Locate the cell with the specified text and output its (X, Y) center coordinate. 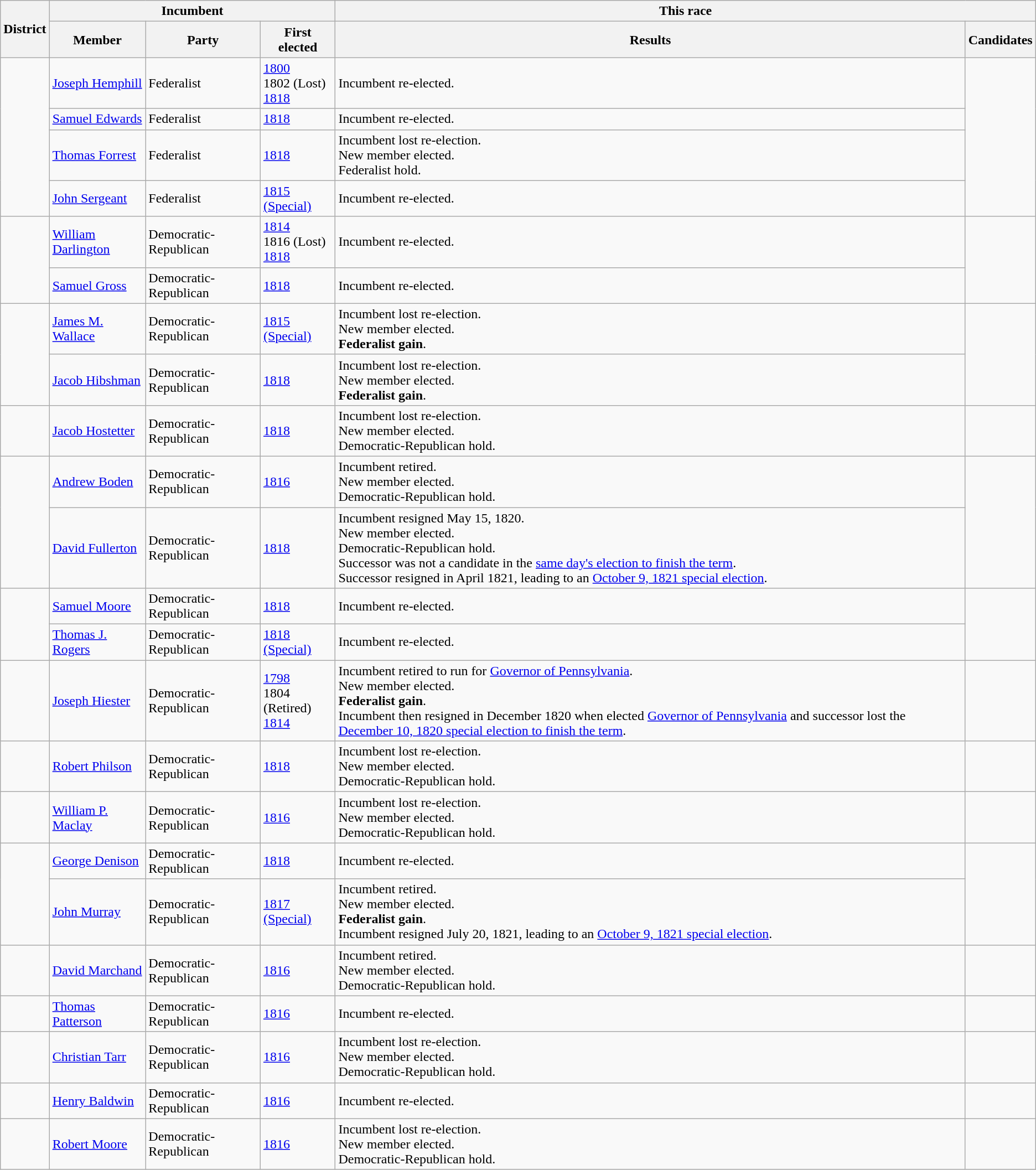
17981804 (Retired)1814 (298, 701)
Henry Baldwin (97, 1100)
1818 (Special) (298, 642)
David Fullerton (97, 547)
District (25, 29)
Jacob Hostetter (97, 431)
Joseph Hemphill (97, 83)
John Sergeant (97, 198)
Party (203, 40)
John Murray (97, 912)
Results (650, 40)
William Darlington (97, 242)
This race (685, 11)
Thomas J. Rogers (97, 642)
Robert Philson (97, 767)
Thomas Patterson (97, 1014)
First elected (298, 40)
Samuel Moore (97, 607)
Jacob Hibshman (97, 380)
David Marchand (97, 970)
Samuel Gross (97, 286)
Incumbent (193, 11)
Incumbent retired.New member elected.Federalist gain.Incumbent resigned July 20, 1821, leading to an October 9, 1821 special election. (650, 912)
William P. Maclay (97, 817)
Joseph Hiester (97, 701)
1817 (Special) (298, 912)
Andrew Boden (97, 482)
Robert Moore (97, 1144)
James M. Wallace (97, 329)
Member (97, 40)
18001802 (Lost)1818 (298, 83)
Samuel Edwards (97, 119)
Christian Tarr (97, 1057)
George Denison (97, 861)
Candidates (1001, 40)
Incumbent lost re-election.New member elected.Federalist hold. (650, 155)
Thomas Forrest (97, 155)
18141816 (Lost)1818 (298, 242)
